Search for the cell housing the specified text and yield its (x, y) center coordinate. 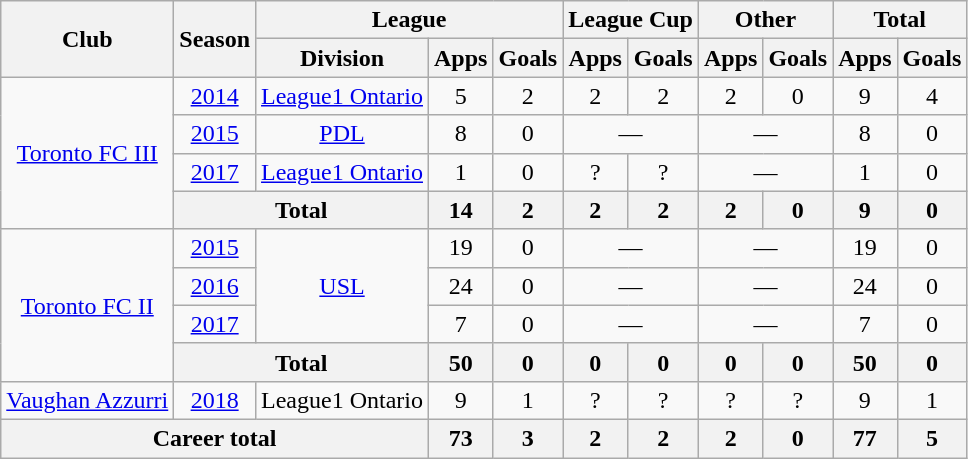
Club (88, 39)
League Cup (631, 20)
Vaughan Azzurri (88, 400)
Toronto FC II (88, 305)
2018 (215, 400)
PDL (342, 134)
4 (932, 96)
73 (461, 438)
14 (461, 210)
2016 (215, 286)
3 (528, 438)
USL (342, 286)
Toronto FC III (88, 153)
Career total (215, 438)
League (410, 20)
Other (765, 20)
Season (215, 39)
77 (865, 438)
2014 (215, 96)
Division (342, 58)
